Locate the cell with the specified text and output its [x, y] center coordinate. 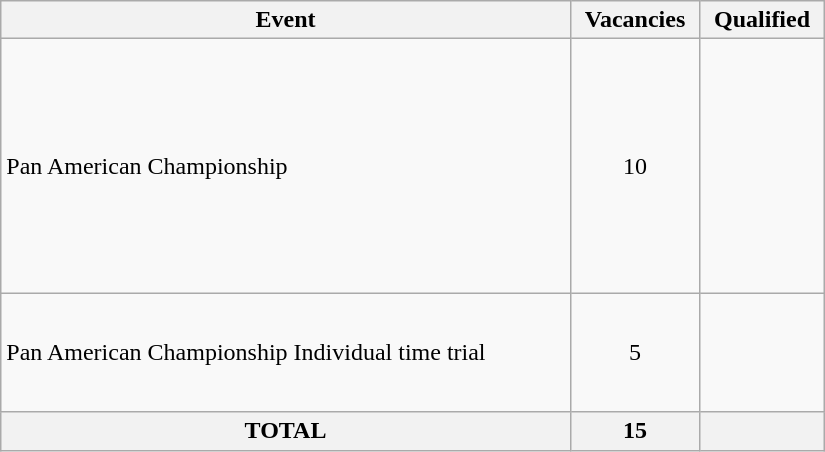
Qualified [762, 20]
Vacancies [635, 20]
Pan American Championship [286, 166]
15 [635, 431]
TOTAL [286, 431]
Pan American Championship Individual time trial [286, 352]
Event [286, 20]
10 [635, 166]
5 [635, 352]
